Locate the cell with the specified text and output its [X, Y] center coordinate. 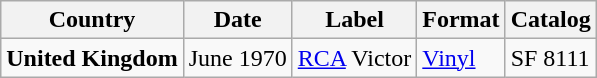
June 1970 [238, 58]
Catalog [550, 20]
United Kingdom [92, 58]
Country [92, 20]
Vinyl [461, 58]
RCA Victor [354, 58]
Format [461, 20]
Date [238, 20]
Label [354, 20]
SF 8111 [550, 58]
